Capture the cell that displays the provided text and extract its (X, Y) central coordinate. 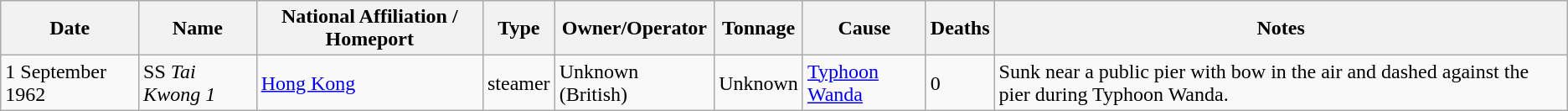
0 (960, 82)
Name (198, 29)
Notes (1281, 29)
Date (70, 29)
Unknown (759, 82)
Tonnage (759, 29)
Hong Kong (369, 82)
Typhoon Wanda (864, 82)
steamer (518, 82)
SS Tai Kwong 1 (198, 82)
National Affiliation / Homeport (369, 29)
1 September 1962 (70, 82)
Type (518, 29)
Sunk near a public pier with bow in the air and dashed against the pier during Typhoon Wanda. (1281, 82)
Cause (864, 29)
Owner/Operator (635, 29)
Deaths (960, 29)
Unknown (British) (635, 82)
